Identify which cell holds the provided text, then report its (X, Y) central coordinate. 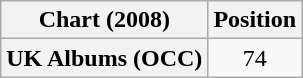
Chart (2008) (104, 20)
74 (255, 58)
Position (255, 20)
UK Albums (OCC) (104, 58)
